Provide the (X, Y) coordinate of the cell's center where the given text is located.  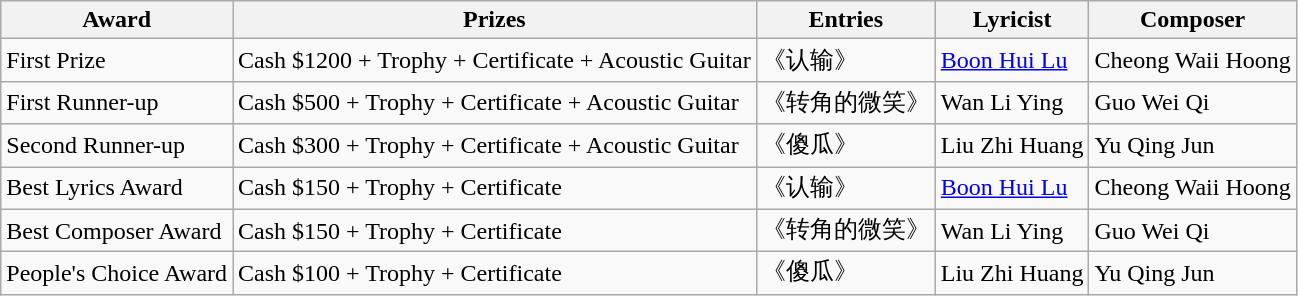
Composer (1192, 20)
First Prize (117, 60)
Cash $100 + Trophy + Certificate (495, 274)
Prizes (495, 20)
Second Runner-up (117, 146)
Award (117, 20)
Best Lyrics Award (117, 188)
First Runner-up (117, 102)
Cash $1200 + Trophy + Certificate + Acoustic Guitar (495, 60)
People's Choice Award (117, 274)
Cash $300 + Trophy + Certificate + Acoustic Guitar (495, 146)
Best Composer Award (117, 230)
Cash $500 + Trophy + Certificate + Acoustic Guitar (495, 102)
Lyricist (1012, 20)
Entries (846, 20)
